Pinpoint the cell where the given text exists, returning its (x, y) midpoint coordinate. 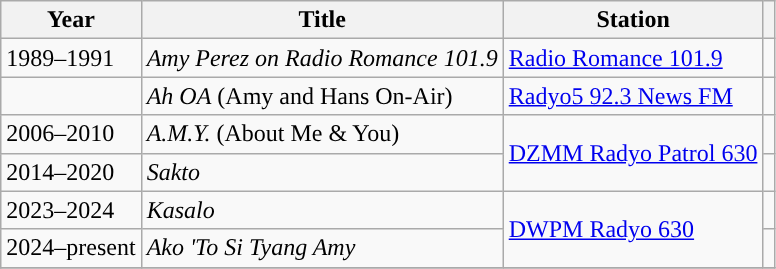
Station (633, 20)
2024–present (71, 248)
Amy Perez on Radio Romance 101.9 (322, 58)
2014–2020 (71, 172)
Sakto (322, 172)
DWPM Radyo 630 (633, 229)
Ah OA (Amy and Hans On-Air) (322, 96)
Title (322, 20)
2006–2010 (71, 134)
A.M.Y. (About Me & You) (322, 134)
Kasalo (322, 210)
Radyo5 92.3 News FM (633, 96)
Ako 'To Si Tyang Amy (322, 248)
Radio Romance 101.9 (633, 58)
2023–2024 (71, 210)
1989–1991 (71, 58)
DZMM Radyo Patrol 630 (633, 153)
Year (71, 20)
